Output the [x, y] coordinate of the center of the cell containing the given text.  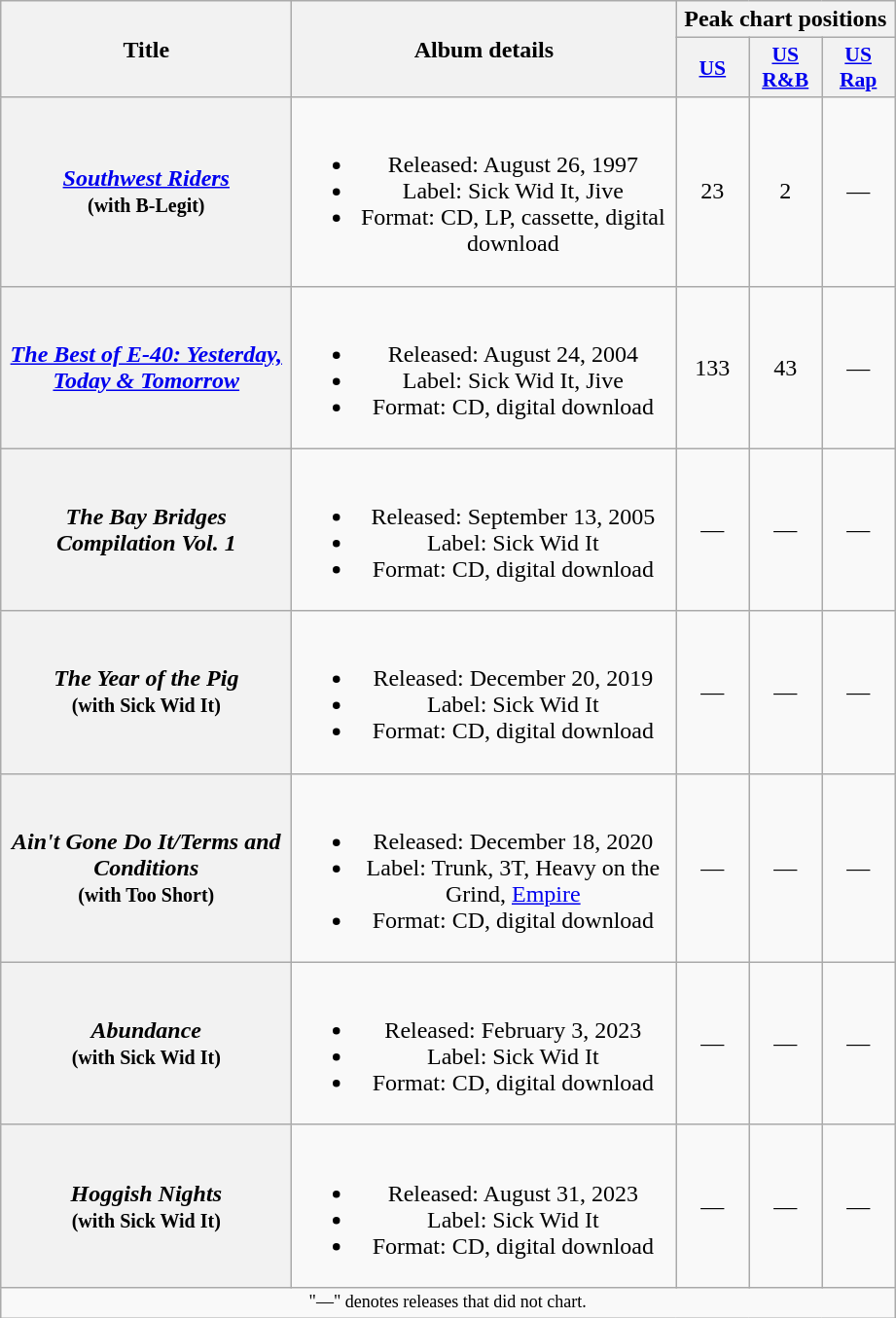
Title [146, 49]
43 [786, 368]
Southwest Riders(with B-Legit) [146, 192]
Abundance(with Sick Wid It) [146, 1043]
Released: February 3, 2023Label: Sick Wid ItFormat: CD, digital download [484, 1043]
Released: August 24, 2004Label: Sick Wid It, JiveFormat: CD, digital download [484, 368]
23 [712, 192]
The Best of E-40: Yesterday, Today & Tomorrow [146, 368]
The Year of the Pig(with Sick Wid It) [146, 693]
Hoggish Nights(with Sick Wid It) [146, 1206]
Ain't Gone Do It/Terms and Conditions(with Too Short) [146, 868]
Released: August 26, 1997Label: Sick Wid It, JiveFormat: CD, LP, cassette, digital download [484, 192]
The Bay Bridges Compilation Vol. 1 [146, 529]
Released: August 31, 2023Label: Sick Wid ItFormat: CD, digital download [484, 1206]
Released: September 13, 2005Label: Sick Wid ItFormat: CD, digital download [484, 529]
Released: December 18, 2020Label: Trunk, 3T, Heavy on the Grind, EmpireFormat: CD, digital download [484, 868]
US [712, 68]
2 [786, 192]
US Rap [858, 68]
Album details [484, 49]
Released: December 20, 2019Label: Sick Wid ItFormat: CD, digital download [484, 693]
Peak chart positions [786, 19]
US R&B [786, 68]
133 [712, 368]
"—" denotes releases that did not chart. [448, 1301]
